Locate the cell with the specified text and output its (X, Y) center coordinate. 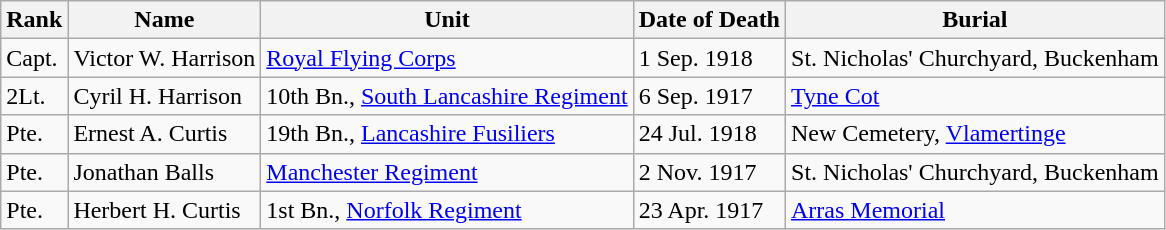
19th Bn., Lancashire Fusiliers (447, 134)
Tyne Cot (976, 96)
Manchester Regiment (447, 172)
Herbert H. Curtis (164, 210)
1 Sep. 1918 (709, 58)
Burial (976, 20)
24 Jul. 1918 (709, 134)
2 Nov. 1917 (709, 172)
Capt. (34, 58)
Arras Memorial (976, 210)
Unit (447, 20)
23 Apr. 1917 (709, 210)
Rank (34, 20)
6 Sep. 1917 (709, 96)
Ernest A. Curtis (164, 134)
New Cemetery, Vlamertinge (976, 134)
Cyril H. Harrison (164, 96)
1st Bn., Norfolk Regiment (447, 210)
2Lt. (34, 96)
Victor W. Harrison (164, 58)
Date of Death (709, 20)
10th Bn., South Lancashire Regiment (447, 96)
Name (164, 20)
Jonathan Balls (164, 172)
Royal Flying Corps (447, 58)
